Detect which cell encompasses the target text, then output its [x, y] center coordinate. 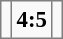
4:5 [32, 20]
